Return (X, Y) of the center of cell containing provided text 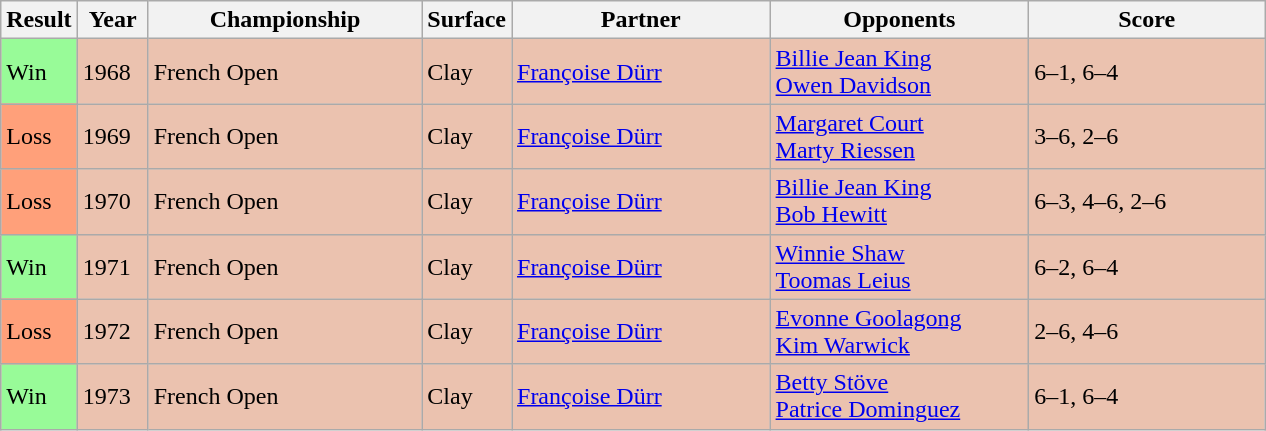
6–3, 4–6, 2–6 (1147, 202)
3–6, 2–6 (1147, 136)
2–6, 4–6 (1147, 332)
1971 (112, 266)
Betty Stöve Patrice Dominguez (900, 396)
1970 (112, 202)
Surface (467, 20)
Championship (285, 20)
1969 (112, 136)
1968 (112, 72)
Partner (642, 20)
6–2, 6–4 (1147, 266)
Result (39, 20)
Margaret Court Marty Riessen (900, 136)
Year (112, 20)
1973 (112, 396)
Opponents (900, 20)
Evonne Goolagong Kim Warwick (900, 332)
Winnie Shaw Toomas Leius (900, 266)
1972 (112, 332)
Billie Jean King Owen Davidson (900, 72)
Score (1147, 20)
Billie Jean King Bob Hewitt (900, 202)
